Find where the given text appears and provide that cell's center as [x, y] coordinate. 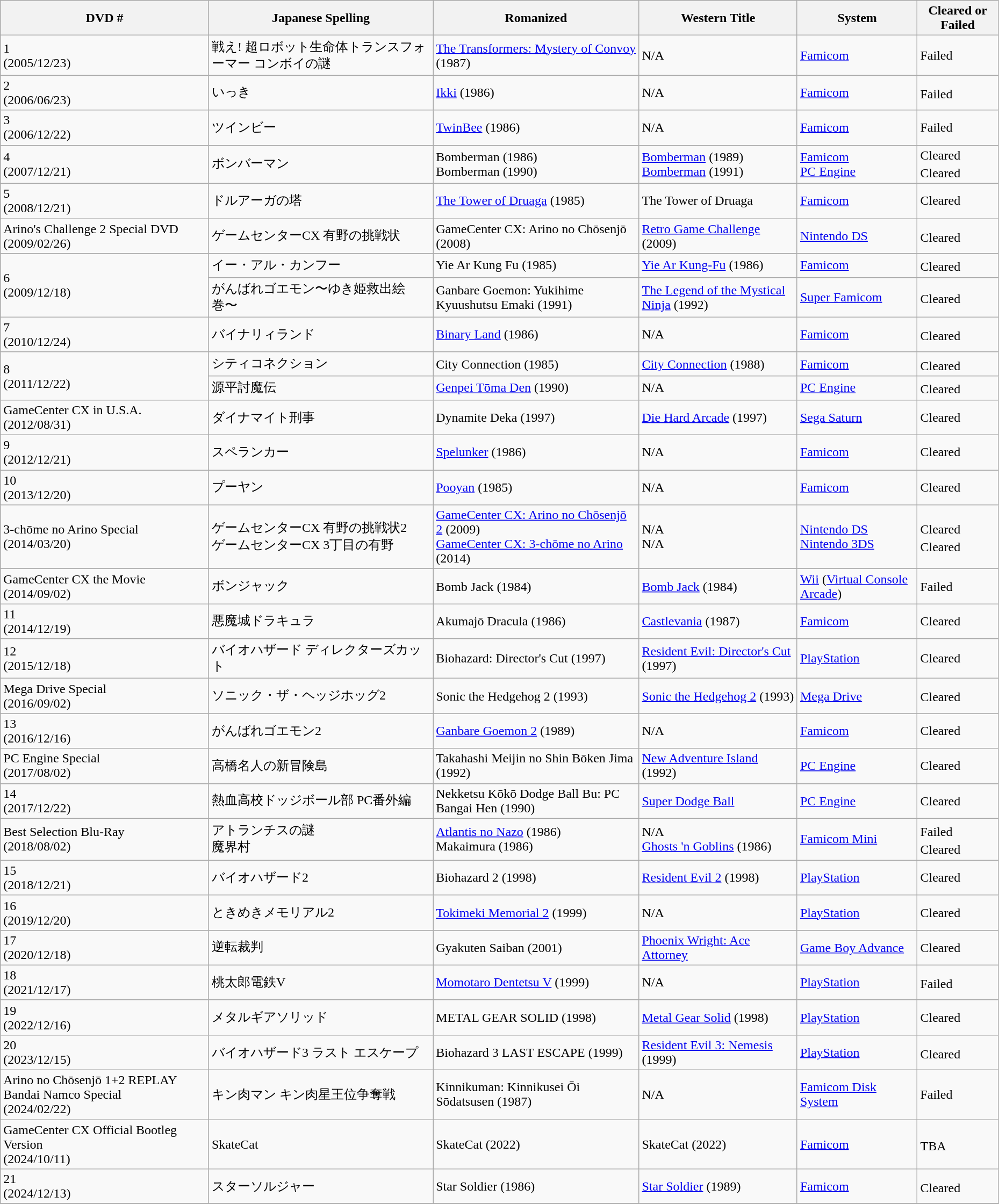
Takahashi Meijin no Shin Bōken Jima (1992) [536, 766]
ときめきメモリアル2 [320, 912]
Retro Game Challenge (2009) [718, 236]
GameCenter CX: Arino no Chōsenjō (2008) [536, 236]
15(2018/12/21) [105, 878]
GameCenter CX Official Bootleg Version(2024/10/11) [105, 1144]
Super Dodge Ball [718, 801]
19(2022/12/16) [105, 1018]
N/AGhosts 'n Goblins (1986) [718, 839]
Game Boy Advance [857, 948]
Star Soldier (1989) [718, 1186]
10(2013/12/20) [105, 488]
Phoenix Wright: Ace Attorney [718, 948]
Star Soldier (1986) [536, 1186]
バイナリィランド [320, 334]
The Tower of Druaga (1985) [536, 201]
16(2019/12/20) [105, 912]
Mega Drive Special(2016/09/02) [105, 696]
N/AN/A [718, 537]
4(2007/12/21) [105, 164]
ボンジャック [320, 587]
FailedCleared [958, 839]
3(2006/12/22) [105, 128]
GameCenter CX the Movie(2014/09/02) [105, 587]
PC Engine Special(2017/08/02) [105, 766]
2(2006/06/23) [105, 92]
Castlevania (1987) [718, 621]
アトランチスの謎魔界村 [320, 839]
FamicomPC Engine [857, 164]
21(2024/12/13) [105, 1186]
Cleared or Failed [958, 18]
The Tower of Druaga [718, 201]
Dynamite Deka (1997) [536, 417]
Sega Saturn [857, 417]
Super Famicom [857, 297]
The Transformers: Mystery of Convoy (1987) [536, 55]
8(2011/12/22) [105, 376]
Resident Evil: Director's Cut (1997) [718, 659]
プーヤン [320, 488]
GameCenter CX: Arino no Chōsenjō 2 (2009)GameCenter CX: 3-chōme no Arino (2014) [536, 537]
Die Hard Arcade (1997) [718, 417]
バイオハザード3 ラスト エスケープ [320, 1053]
Tokimeki Memorial 2 (1999) [536, 912]
Biohazard 3 LAST ESCAPE (1999) [536, 1053]
TwinBee (1986) [536, 128]
5(2008/12/21) [105, 201]
Bomberman (1989)Bomberman (1991) [718, 164]
City Connection (1985) [536, 364]
Momotaro Dentetsu V (1999) [536, 982]
桃太郎電鉄V [320, 982]
Famicom Disk System [857, 1095]
TBA [958, 1144]
スペランカー [320, 452]
Metal Gear Solid (1998) [718, 1018]
Nintendo DS [857, 236]
12(2015/12/18) [105, 659]
DVD # [105, 18]
Akumajō Dracula (1986) [536, 621]
ゲームセンターCX 有野の挑戦状 [320, 236]
Nekketsu Kōkō Dodge Ball Bu: PC Bangai Hen (1990) [536, 801]
9(2012/12/21) [105, 452]
Resident Evil 2 (1998) [718, 878]
ソニック・ザ・ヘッジホッグ2 [320, 696]
Biohazard 2 (1998) [536, 878]
Gyakuten Saiban (2001) [536, 948]
がんばれゴエモン2 [320, 731]
Arino's Challenge 2 Special DVD(2009/02/26) [105, 236]
メタルギアソリッド [320, 1018]
高橋名人の新冒険島 [320, 766]
Atlantis no Nazo (1986)Makaimura (1986) [536, 839]
Ikki (1986) [536, 92]
Kinnikuman: Kinnikusei Ōi Sōdatsusen (1987) [536, 1095]
GameCenter CX in U.S.A.(2012/08/31) [105, 417]
18(2021/12/17) [105, 982]
Genpei Tōma Den (1990) [536, 388]
Japanese Spelling [320, 18]
Binary Land (1986) [536, 334]
Pooyan (1985) [536, 488]
Resident Evil 3: Nemesis (1999) [718, 1053]
ゲームセンターCX 有野の挑戦状2ゲームセンターCX 3丁目の有野 [320, 537]
Mega Drive [857, 696]
いっき [320, 92]
7(2010/12/24) [105, 334]
ドルアーガの塔 [320, 201]
イー・アル・カンフー [320, 265]
20(2023/12/15) [105, 1053]
Biohazard: Director's Cut (1997) [536, 659]
City Connection (1988) [718, 364]
悪魔城ドラキュラ [320, 621]
3-chōme no Arino Special(2014/03/20) [105, 537]
Spelunker (1986) [536, 452]
System [857, 18]
Romanized [536, 18]
ツインビー [320, 128]
6(2009/12/18) [105, 286]
14(2017/12/22) [105, 801]
熱血高校ドッジボール部 PC番外編 [320, 801]
11(2014/12/19) [105, 621]
Wii (Virtual Console Arcade) [857, 587]
Nintendo DSNintendo 3DS [857, 537]
Famicom Mini [857, 839]
New Adventure Island (1992) [718, 766]
Western Title [718, 18]
13(2016/12/16) [105, 731]
Ganbare Goemon: Yukihime Kyuushutsu Emaki (1991) [536, 297]
METAL GEAR SOLID (1998) [536, 1018]
戦え! 超ロボット生命体トランスフォーマー コンボイの謎 [320, 55]
Best Selection Blu-Ray(2018/08/02) [105, 839]
バイオハザード2 [320, 878]
逆転裁判 [320, 948]
Yie Ar Kung Fu (1985) [536, 265]
ボンバーマン [320, 164]
バイオハザード ディレクターズカット [320, 659]
キン肉マン キン肉星王位争奪戦 [320, 1095]
ダイナマイト刑事 [320, 417]
1(2005/12/23) [105, 55]
17(2020/12/18) [105, 948]
Yie Ar Kung-Fu (1986) [718, 265]
Bomberman (1986)Bomberman (1990) [536, 164]
がんばれゴエモン〜ゆき姫救出絵巻〜 [320, 297]
Arino no Chōsenjō 1+2 REPLAY Bandai Namco Special(2024/02/22) [105, 1095]
スターソルジャー [320, 1186]
The Legend of the Mystical Ninja (1992) [718, 297]
シティコネクション [320, 364]
Ganbare Goemon 2 (1989) [536, 731]
SkateCat [320, 1144]
源平討魔伝 [320, 388]
